Output the [x, y] coordinate of the center of the cell containing the given text.  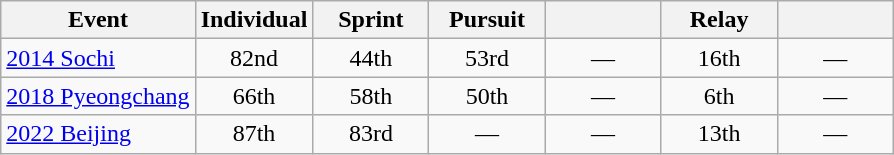
82nd [254, 58]
58th [371, 96]
44th [371, 58]
Relay [719, 20]
53rd [487, 58]
Event [98, 20]
2014 Sochi [98, 58]
16th [719, 58]
50th [487, 96]
2018 Pyeongchang [98, 96]
Individual [254, 20]
Sprint [371, 20]
66th [254, 96]
2022 Beijing [98, 134]
83rd [371, 134]
Pursuit [487, 20]
87th [254, 134]
6th [719, 96]
13th [719, 134]
